Provide the [X, Y] coordinate of the cell's center where the given text is located.  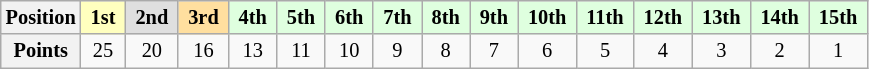
25 [104, 51]
1st [104, 17]
3 [721, 51]
1 [838, 51]
5th [301, 17]
4th [253, 17]
7 [494, 51]
14th [779, 17]
2nd [152, 17]
6th [349, 17]
Position [41, 17]
20 [152, 51]
8th [446, 17]
5 [604, 51]
11 [301, 51]
3rd [203, 17]
16 [203, 51]
4 [663, 51]
7th [397, 17]
6 [547, 51]
2 [779, 51]
11th [604, 17]
12th [663, 17]
13th [721, 17]
10th [547, 17]
8 [446, 51]
9th [494, 17]
13 [253, 51]
10 [349, 51]
9 [397, 51]
15th [838, 17]
Points [41, 51]
